For the text-containing cell, return its midpoint in (X, Y) coordinate format. 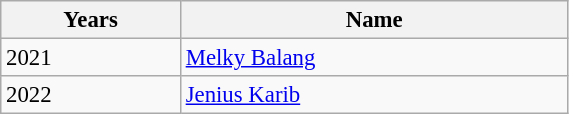
Name (374, 20)
Years (91, 20)
2021 (91, 58)
Jenius Karib (374, 95)
Melky Balang (374, 58)
2022 (91, 95)
